Detect which cell encompasses the target text, then output its (X, Y) center coordinate. 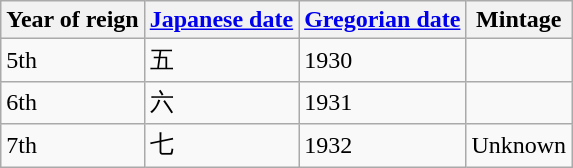
五 (221, 60)
1932 (382, 146)
Unknown (519, 146)
1931 (382, 102)
Year of reign (72, 20)
七 (221, 146)
六 (221, 102)
Mintage (519, 20)
1930 (382, 60)
7th (72, 146)
Japanese date (221, 20)
5th (72, 60)
6th (72, 102)
Gregorian date (382, 20)
